For the text-containing cell, return its midpoint in (X, Y) coordinate format. 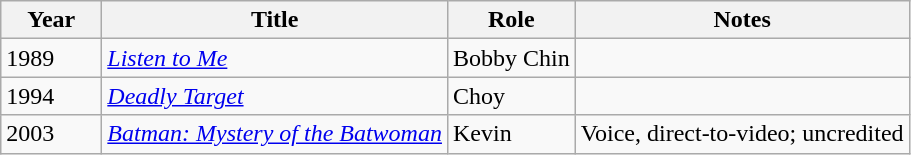
Choy (511, 96)
Year (52, 20)
Batman: Mystery of the Batwoman (275, 134)
Title (275, 20)
Notes (742, 20)
2003 (52, 134)
Bobby Chin (511, 58)
Listen to Me (275, 58)
1994 (52, 96)
Kevin (511, 134)
1989 (52, 58)
Deadly Target (275, 96)
Voice, direct-to-video; uncredited (742, 134)
Role (511, 20)
